Determine the (X, Y) coordinate at the center of the cell enclosing the given text.  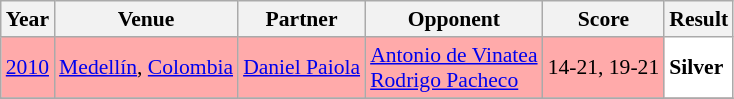
Opponent (454, 19)
Year (28, 19)
2010 (28, 68)
Partner (302, 19)
Venue (146, 19)
14-21, 19-21 (604, 68)
Silver (698, 68)
Antonio de Vinatea Rodrigo Pacheco (454, 68)
Result (698, 19)
Daniel Paiola (302, 68)
Medellín, Colombia (146, 68)
Score (604, 19)
